Identify which cell holds the provided text, then report its (x, y) central coordinate. 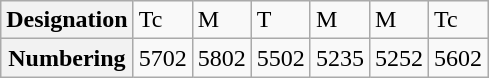
T (280, 20)
5252 (398, 58)
5702 (162, 58)
Numbering (67, 58)
Designation (67, 20)
5802 (222, 58)
5502 (280, 58)
5602 (458, 58)
5235 (340, 58)
